Capture the cell that displays the provided text and extract its [X, Y] central coordinate. 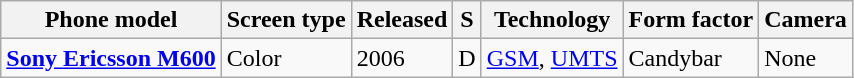
Candybar [691, 58]
Technology [552, 20]
S [467, 20]
Phone model [111, 20]
GSM, UMTS [552, 58]
None [806, 58]
D [467, 58]
Sony Ericsson M600 [111, 58]
Form factor [691, 20]
Camera [806, 20]
2006 [402, 58]
Color [286, 58]
Screen type [286, 20]
Released [402, 20]
